Identify which cell holds the provided text, then report its [X, Y] central coordinate. 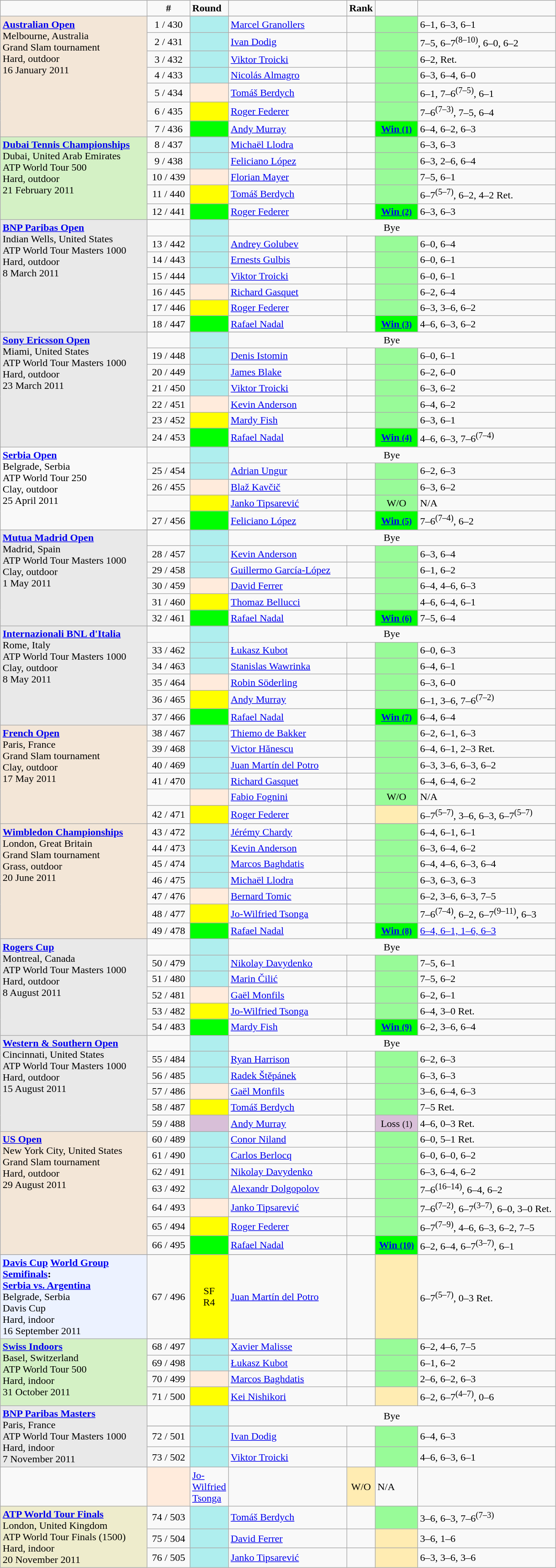
Fabio Fognini [287, 797]
Loss (1) [396, 1123]
Rogers Cup Montreal, Canada ATP World Tour Masters 1000 Hard, outdoor 8 August 2011 [74, 987]
Win (7) [396, 717]
Win (3) [396, 324]
6–2, 3–6, 6–4 [486, 1027]
67 / 496 [169, 1297]
53 / 482 [169, 1011]
6–3, 6–4, 6–0 [486, 75]
6–2, 3–6, 6–3, 7–5 [486, 896]
39 / 468 [169, 749]
Ernests Gulbis [287, 260]
36 / 465 [169, 699]
76 / 505 [169, 1558]
3–6, 1–6 [486, 1539]
27 / 456 [169, 521]
33 / 462 [169, 650]
6–7(5–7), 0–3 Ret. [486, 1297]
Win (1) [396, 129]
10 / 439 [169, 177]
34 / 463 [169, 666]
6–2, Ret. [486, 59]
Radek Štěpánek [287, 1075]
7–5, 6–4 [486, 618]
Florian Mayer [287, 177]
Rank [361, 8]
ATP World Tour Finals London, United Kingdom ATP World Tour Finals (1500) Hard, indoor 20 November 2011 [74, 1537]
Xavier Malisse [287, 1347]
Western & Southern Open Cincinnati, United States ATP World Tour Masters 1000 Hard, outdoor 15 August 2011 [74, 1083]
6–3, 6–1 [486, 420]
Win (4) [396, 437]
58 / 487 [169, 1107]
6–3, 3–6, 6–3, 6–2 [486, 765]
6–2, 4–6, 7–5 [486, 1347]
Carlos Berlocq [287, 1156]
Denis Istomin [287, 356]
43 / 472 [169, 832]
61 / 490 [169, 1156]
12 / 441 [169, 211]
2 / 431 [169, 42]
3 / 432 [169, 59]
4–6, 6–3, 7–6(7–4) [486, 437]
55 / 484 [169, 1059]
Davis Cup World Group Semifinals: Serbia vs. Argentina Belgrade, Serbia Davis Cup Hard, indoor 16 September 2011 [74, 1297]
6–2, 6–1 [486, 995]
Adrian Ungur [287, 471]
# [169, 8]
46 / 475 [169, 880]
4–6, 6–4, 6–1 [486, 602]
75 / 504 [169, 1539]
6–3, 3–6, 3–6 [486, 1558]
16 / 445 [169, 292]
15 / 444 [169, 276]
3–6, 6–4, 6–3 [486, 1091]
6–4, 6–1, 2–3 Ret. [486, 749]
6 / 435 [169, 111]
73 / 502 [169, 1457]
James Blake [287, 372]
7–6(16–14), 6–4, 6–2 [486, 1189]
Nicolás Almagro [287, 75]
Win (8) [396, 931]
4–6, 6–3, 6–2 [486, 324]
21 / 450 [169, 388]
22 / 451 [169, 404]
6–0, 6–4 [486, 244]
6–1, 7–6(7–5), 6–1 [486, 93]
Alexandr Dolgopolov [287, 1189]
6–4, 4–6, 6–3 [486, 586]
66 / 495 [169, 1245]
71 / 500 [169, 1396]
2–6, 6–2, 6–3 [486, 1379]
6–0, 5–1 Ret. [486, 1139]
6–4, 6–2 [486, 404]
Round [209, 8]
41 / 470 [169, 781]
6–4, 6–1, 1–6, 6–3 [486, 931]
Bernard Tomic [287, 896]
BNP Paribas Open Indian Wells, United States ATP World Tour Masters 1000 Hard, outdoor 8 March 2011 [74, 276]
6–3, 3–6, 6–2 [486, 308]
54 / 483 [169, 1027]
Marin Čilić [287, 979]
31 / 460 [169, 602]
6–2, 6–7(4–7), 0–6 [486, 1396]
7–6(7–4), 6–2 [486, 521]
Australian Open Melbourne, Australia Grand Slam tournament Hard, outdoor 16 January 2011 [74, 77]
11 / 440 [169, 195]
6–4, 6–1, 6–1 [486, 832]
14 / 443 [169, 260]
Victor Hănescu [287, 749]
6–7(5–7), 6–2, 4–2 Ret. [486, 195]
3–6, 6–3, 7–6(7–3) [486, 1517]
6–4, 6–4 [486, 717]
40 / 469 [169, 765]
9 / 438 [169, 161]
7–6(7–4), 6–2, 6–7(9–11), 6–3 [486, 913]
59 / 488 [169, 1123]
Wimbledon Championships London, Great Britain Grand Slam tournament Grass, outdoor 20 June 2011 [74, 881]
24 / 453 [169, 437]
6–3, 6–4 [486, 554]
Guillermo García-López [287, 570]
19 / 448 [169, 356]
52 / 481 [169, 995]
64 / 493 [169, 1207]
7–5 Ret. [486, 1107]
6–1, 6–3, 6–1 [486, 24]
Kei Nishikori [287, 1396]
29 / 458 [169, 570]
68 / 497 [169, 1347]
32 / 461 [169, 618]
Win (5) [396, 521]
18 / 447 [169, 324]
8 / 437 [169, 145]
4–6, 0–3 Ret. [486, 1123]
6–2, 6–1, 6–3 [486, 733]
28 / 457 [169, 554]
6–4, 3–0 Ret. [486, 1011]
Internazionali BNL d'Italia Rome, Italy ATP World Tour Masters 1000 Clay, outdoor 8 May 2011 [74, 676]
Sony Ericsson Open Miami, United States ATP World Tour Masters 1000 Hard, outdoor 23 March 2011 [74, 389]
38 / 467 [169, 733]
Dubai Tennis Championships Dubai, United Arab Emirates ATP World Tour 500 Hard, outdoor 21 February 2011 [74, 179]
65 / 494 [169, 1227]
7–5, 6–2 [486, 979]
Thomaz Bellucci [287, 602]
44 / 473 [169, 848]
US Open New York City, United States Grand Slam tournament Hard, outdoor 29 August 2011 [74, 1193]
4–6, 6–3, 6–1 [486, 1457]
6–4, 4–6, 6–3, 6–4 [486, 864]
6–2, 6–0 [486, 372]
6–3, 2–6, 6–4 [486, 161]
69 / 498 [169, 1363]
7–6(7–3), 7–5, 6–4 [486, 111]
6–4, 6–4, 6–2 [486, 781]
6–4, 6–2, 6–3 [486, 129]
4 / 433 [169, 75]
70 / 499 [169, 1379]
30 / 459 [169, 586]
6–2, 6–4 [486, 292]
51 / 480 [169, 979]
7–5, 6–7(8–10), 6–0, 6–2 [486, 42]
5 / 434 [169, 93]
Ryan Harrison [287, 1059]
74 / 503 [169, 1517]
50 / 479 [169, 963]
57 / 486 [169, 1091]
6–4, 6–3 [486, 1437]
6–0, 6–3 [486, 650]
17 / 446 [169, 308]
6–2, 6–4, 6–7(3–7), 6–1 [486, 1245]
SFR4 [209, 1297]
6–3, 6–0 [486, 682]
26 / 455 [169, 487]
42 / 471 [169, 815]
7 / 436 [169, 129]
48 / 477 [169, 913]
1 / 430 [169, 24]
Mutua Madrid Open Madrid, Spain ATP World Tour Masters 1000 Clay, outdoor 1 May 2011 [74, 578]
Win (2) [396, 211]
25 / 454 [169, 471]
20 / 449 [169, 372]
63 / 492 [169, 1189]
Win (6) [396, 618]
37 / 466 [169, 717]
6–3, 6–3, 6–3 [486, 880]
6–7(5–7), 3–6, 6–3, 6–7(5–7) [486, 815]
Marcel Granollers [287, 24]
Jérémy Chardy [287, 832]
Andrey Golubev [287, 244]
6–0, 6–0, 6–2 [486, 1156]
BNP Paribas Masters Paris, France ATP World Tour Masters 1000 Hard, indoor 7 November 2011 [74, 1437]
47 / 476 [169, 896]
13 / 442 [169, 244]
62 / 491 [169, 1172]
49 / 478 [169, 931]
French Open Paris, France Grand Slam tournament Clay, outdoor 17 May 2011 [74, 774]
6–1, 3–6, 7–6(7–2) [486, 699]
Thiemo de Bakker [287, 733]
7–6(7–2), 6–7(3–7), 6–0, 3–0 Ret. [486, 1207]
Blaž Kavčič [287, 487]
60 / 489 [169, 1139]
6–7(7–9), 4–6, 6–3, 6–2, 7–5 [486, 1227]
Stanislas Wawrinka [287, 666]
23 / 452 [169, 420]
35 / 464 [169, 682]
Swiss Indoors Basel, Switzerland ATP World Tour 500 Hard, indoor 31 October 2011 [74, 1373]
45 / 474 [169, 864]
Serbia Open Belgrade, Serbia ATP World Tour 250 Clay, outdoor 25 April 2011 [74, 489]
6–4, 6–1 [486, 666]
72 / 501 [169, 1437]
56 / 485 [169, 1075]
Conor Niland [287, 1139]
Robin Söderling [287, 682]
Win (9) [396, 1027]
Win (10) [396, 1245]
